From the cell containing the given text, extract its center point as (x, y) coordinate. 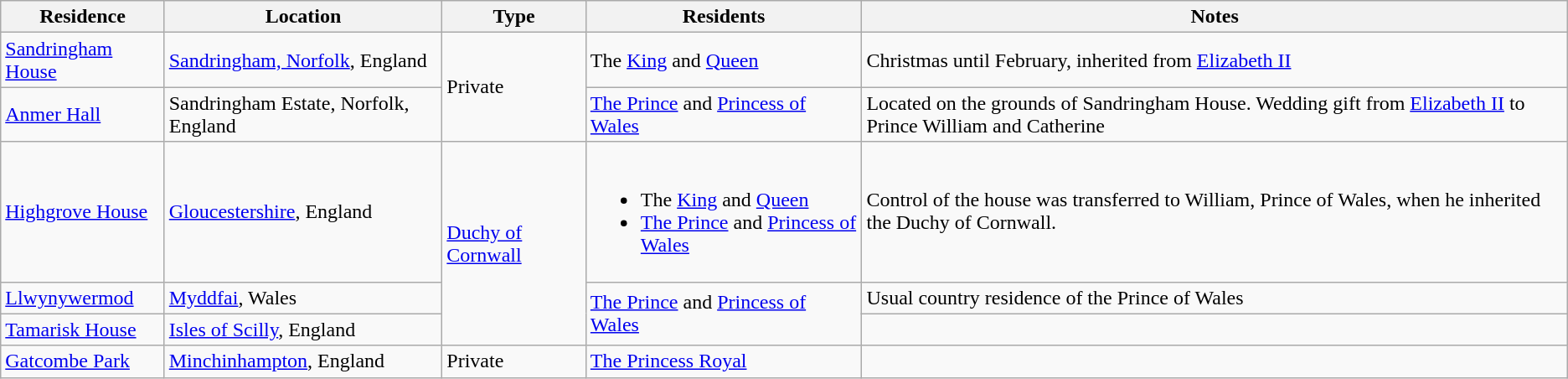
Anmer Hall (82, 114)
Tamarisk House (82, 330)
Minchinhampton, England (303, 361)
Myddfai, Wales (303, 298)
Gloucestershire, England (303, 211)
The Princess Royal (724, 361)
Residence (82, 17)
Notes (1215, 17)
Gatcombe Park (82, 361)
Control of the house was transferred to William, Prince of Wales, when he inherited the Duchy of Cornwall. (1215, 211)
Sandringham, Norfolk, England (303, 60)
Duchy of Cornwall (514, 243)
Usual country residence of the Prince of Wales (1215, 298)
Location (303, 17)
Sandringham House (82, 60)
Isles of Scilly, England (303, 330)
Christmas until February, inherited from Elizabeth II (1215, 60)
The King and Queen (724, 60)
Highgrove House (82, 211)
Sandringham Estate, Norfolk, England (303, 114)
The King and QueenThe Prince and Princess of Wales (724, 211)
Located on the grounds of Sandringham House. Wedding gift from Elizabeth II to Prince William and Catherine (1215, 114)
Type (514, 17)
Llwynywermod (82, 298)
Residents (724, 17)
